Extract the (x, y) coordinate from the center of the cell holding the provided text.  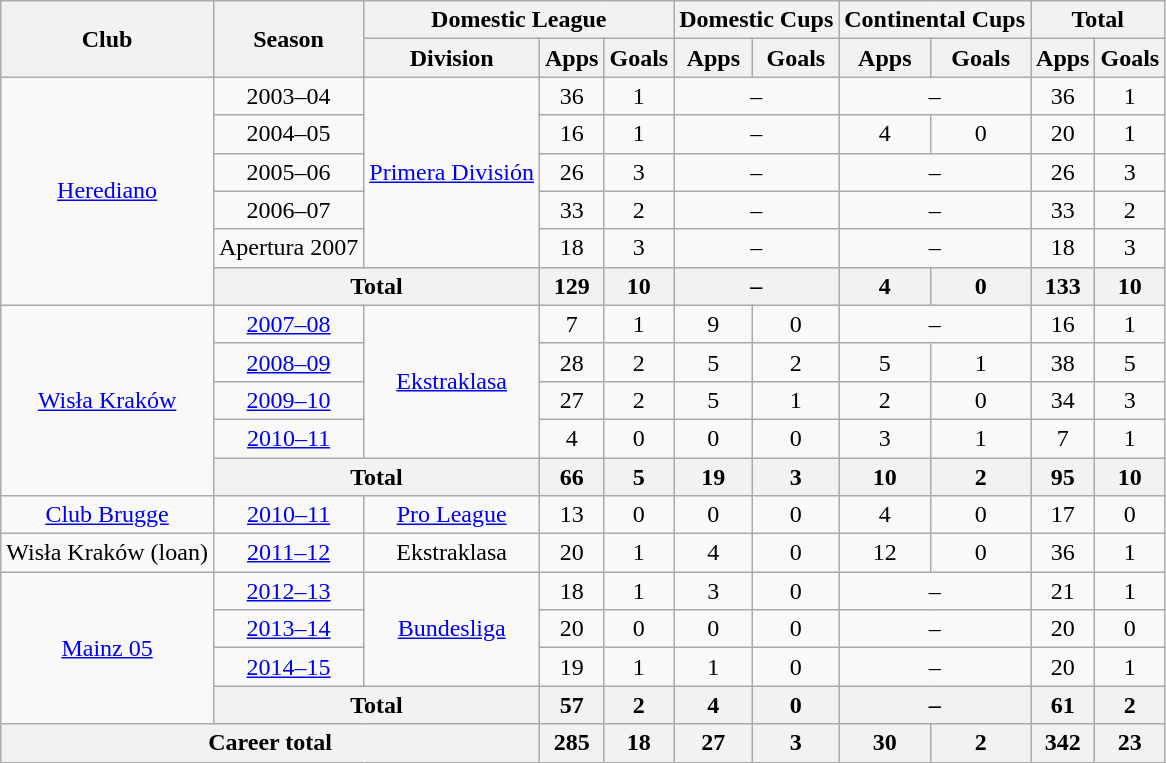
2006–07 (288, 210)
Club Brugge (108, 515)
Domestic League (519, 20)
66 (572, 477)
2004–05 (288, 134)
2009–10 (288, 400)
2007–08 (288, 324)
285 (572, 743)
2011–12 (288, 553)
21 (1063, 591)
129 (572, 286)
Division (452, 58)
2014–15 (288, 667)
12 (885, 553)
2003–04 (288, 96)
Season (288, 39)
Domestic Cups (756, 20)
Mainz 05 (108, 648)
38 (1063, 362)
Primera División (452, 172)
13 (572, 515)
28 (572, 362)
2012–13 (288, 591)
57 (572, 705)
2005–06 (288, 172)
Pro League (452, 515)
Wisła Kraków (loan) (108, 553)
30 (885, 743)
23 (1130, 743)
17 (1063, 515)
2008–09 (288, 362)
Apertura 2007 (288, 248)
34 (1063, 400)
2013–14 (288, 629)
Herediano (108, 191)
Wisła Kraków (108, 400)
342 (1063, 743)
Continental Cups (935, 20)
Club (108, 39)
133 (1063, 286)
61 (1063, 705)
9 (714, 324)
Career total (270, 743)
95 (1063, 477)
Bundesliga (452, 629)
